Determine the (x, y) coordinate at the center of the cell enclosing the given text.  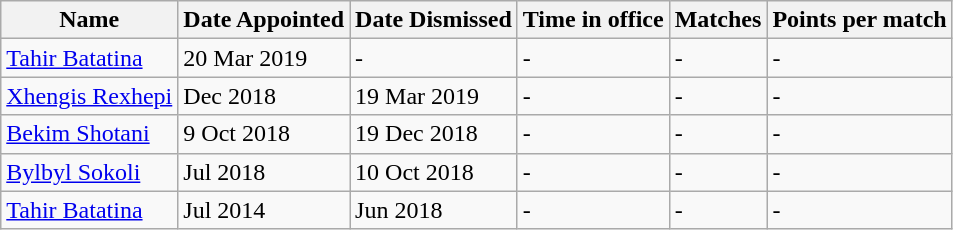
Time in office (593, 20)
19 Dec 2018 (434, 134)
Matches (718, 20)
Jul 2014 (264, 210)
Jun 2018 (434, 210)
20 Mar 2019 (264, 58)
Date Appointed (264, 20)
10 Oct 2018 (434, 172)
Bekim Shotani (90, 134)
19 Mar 2019 (434, 96)
Bylbyl Sokoli (90, 172)
Date Dismissed (434, 20)
Name (90, 20)
Xhengis Rexhepi (90, 96)
Points per match (860, 20)
Dec 2018 (264, 96)
Jul 2018 (264, 172)
9 Oct 2018 (264, 134)
